Return [X, Y] of the center of cell containing provided text 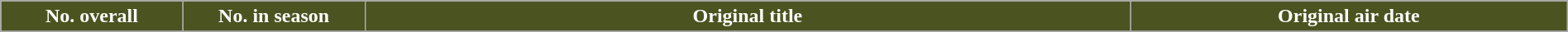
No. in season [274, 16]
Original title [748, 16]
Original air date [1348, 16]
No. overall [92, 16]
